Capture the cell that displays the provided text and extract its [X, Y] central coordinate. 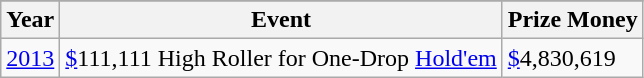
Event [281, 20]
Year [30, 20]
$4,830,619 [572, 58]
Prize Money [572, 20]
$111,111 High Roller for One-Drop Hold'em [281, 58]
2013 [30, 58]
